Determine the (X, Y) coordinate at the center of the cell enclosing the given text.  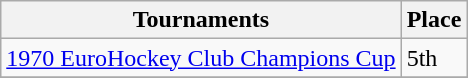
Tournaments (201, 20)
1970 EuroHockey Club Champions Cup (201, 58)
Place (434, 20)
5th (434, 58)
